Determine the (X, Y) coordinate at the center of the cell enclosing the given text.  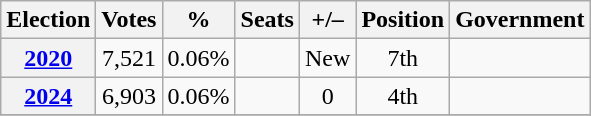
Election (48, 20)
New (327, 58)
2024 (48, 96)
7,521 (129, 58)
+/– (327, 20)
% (198, 20)
4th (403, 96)
2020 (48, 58)
6,903 (129, 96)
Position (403, 20)
Votes (129, 20)
Government (520, 20)
7th (403, 58)
0 (327, 96)
Seats (267, 20)
